Pinpoint the cell where the given text exists, returning its [x, y] midpoint coordinate. 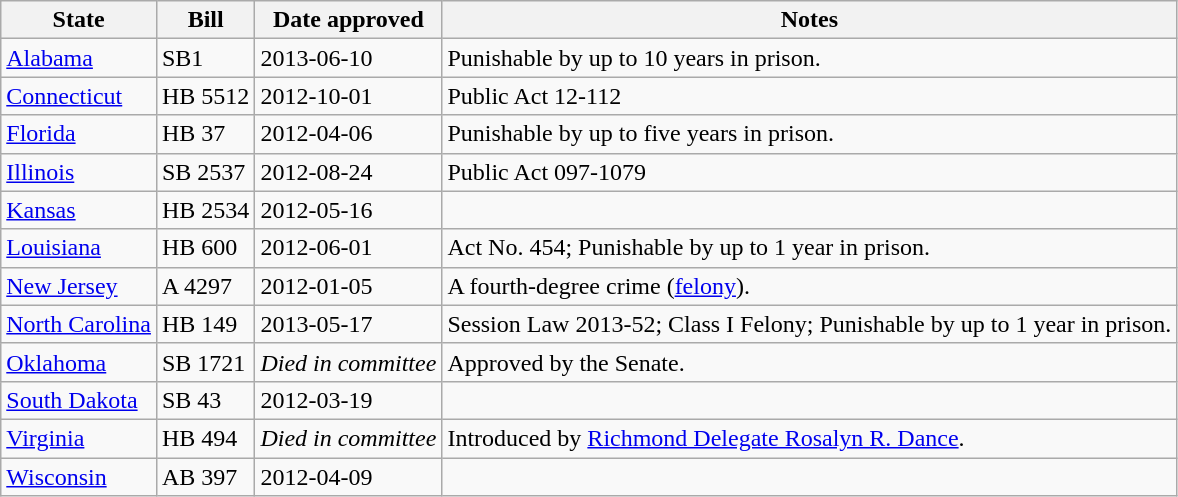
Wisconsin [79, 477]
SB1 [205, 58]
HB 2534 [205, 210]
Approved by the Senate. [810, 362]
Illinois [79, 172]
State [79, 20]
2012-03-19 [348, 400]
Louisiana [79, 248]
Public Act 097-1079 [810, 172]
Connecticut [79, 96]
HB 600 [205, 248]
Introduced by Richmond Delegate Rosalyn R. Dance. [810, 438]
Public Act 12-112 [810, 96]
HB 149 [205, 324]
HB 37 [205, 134]
HB 494 [205, 438]
Bill [205, 20]
Punishable by up to five years in prison. [810, 134]
2013-05-17 [348, 324]
2013-06-10 [348, 58]
2012-04-06 [348, 134]
2012-10-01 [348, 96]
Notes [810, 20]
Oklahoma [79, 362]
Kansas [79, 210]
SB 43 [205, 400]
North Carolina [79, 324]
A 4297 [205, 286]
SB 2537 [205, 172]
HB 5512 [205, 96]
2012-05-16 [348, 210]
South Dakota [79, 400]
2012-08-24 [348, 172]
Act No. 454; Punishable by up to 1 year in prison. [810, 248]
Date approved [348, 20]
2012-06-01 [348, 248]
New Jersey [79, 286]
SB 1721 [205, 362]
Alabama [79, 58]
Virginia [79, 438]
2012-04-09 [348, 477]
AB 397 [205, 477]
A fourth-degree crime (felony). [810, 286]
Session Law 2013-52; Class I Felony; Punishable by up to 1 year in prison. [810, 324]
2012-01-05 [348, 286]
Florida [79, 134]
Punishable by up to 10 years in prison. [810, 58]
